Detect which cell encompasses the target text, then output its (X, Y) center coordinate. 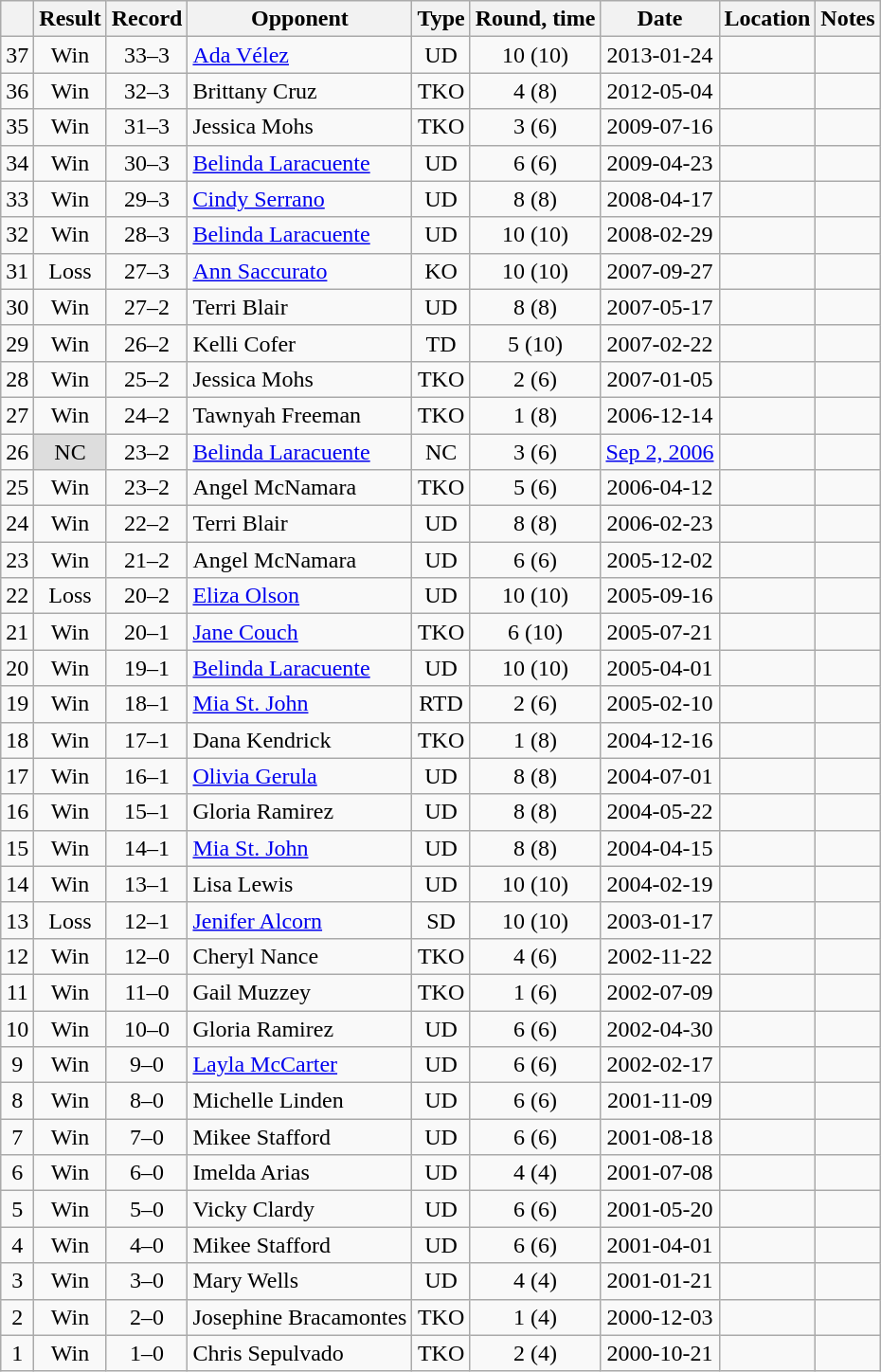
1 (17, 1353)
16 (17, 812)
24–2 (147, 415)
2001-01-21 (659, 1281)
1–0 (147, 1353)
4 (8) (535, 91)
20–1 (147, 632)
Imelda Arias (299, 1173)
31–3 (147, 127)
Location (767, 19)
6 (10) (535, 632)
Layla McCarter (299, 1065)
Olivia Gerula (299, 776)
31 (17, 271)
8–0 (147, 1101)
Eliza Olson (299, 596)
Opponent (299, 19)
9–0 (147, 1065)
Ada Vélez (299, 55)
2007-05-17 (659, 307)
9 (17, 1065)
Type (441, 19)
5–0 (147, 1209)
2007-01-05 (659, 379)
2008-02-29 (659, 235)
2008-04-17 (659, 199)
12–0 (147, 956)
Jenifer Alcorn (299, 920)
Josephine Bracamontes (299, 1317)
18–1 (147, 704)
2004-07-01 (659, 776)
21–2 (147, 560)
15–1 (147, 812)
22 (17, 596)
32–3 (147, 91)
Brittany Cruz (299, 91)
23 (17, 560)
30–3 (147, 163)
33–3 (147, 55)
4–0 (147, 1245)
2013-01-24 (659, 55)
27–2 (147, 307)
13–1 (147, 884)
36 (17, 91)
2001-07-08 (659, 1173)
Record (147, 19)
Sep 2, 2006 (659, 452)
2009-07-16 (659, 127)
2009-04-23 (659, 163)
2004-12-16 (659, 740)
32 (17, 235)
10 (17, 1028)
2002-02-17 (659, 1065)
20 (17, 668)
17–1 (147, 740)
RTD (441, 704)
18 (17, 740)
27–3 (147, 271)
12–1 (147, 920)
KO (441, 271)
4 (17, 1245)
35 (17, 127)
Ann Saccurato (299, 271)
4 (6) (535, 956)
16–1 (147, 776)
1 (6) (535, 992)
14–1 (147, 848)
5 (10) (535, 343)
12 (17, 956)
Michelle Linden (299, 1101)
2003-01-17 (659, 920)
17 (17, 776)
Date (659, 19)
2001-04-01 (659, 1245)
21 (17, 632)
8 (17, 1101)
2005-02-10 (659, 704)
14 (17, 884)
Notes (848, 19)
2002-07-09 (659, 992)
11 (17, 992)
Chris Sepulvado (299, 1353)
29 (17, 343)
11–0 (147, 992)
Dana Kendrick (299, 740)
Cindy Serrano (299, 199)
7–0 (147, 1137)
Gail Muzzey (299, 992)
2006-12-14 (659, 415)
2002-04-30 (659, 1028)
2000-12-03 (659, 1317)
2000-10-21 (659, 1353)
33 (17, 199)
3 (17, 1281)
10–0 (147, 1028)
2–0 (147, 1317)
34 (17, 163)
28–3 (147, 235)
2001-08-18 (659, 1137)
13 (17, 920)
2006-02-23 (659, 524)
5 (17, 1209)
2004-05-22 (659, 812)
29–3 (147, 199)
2005-12-02 (659, 560)
SD (441, 920)
25–2 (147, 379)
22–2 (147, 524)
26 (17, 452)
Vicky Clardy (299, 1209)
5 (6) (535, 488)
2006-04-12 (659, 488)
2002-11-22 (659, 956)
Lisa Lewis (299, 884)
15 (17, 848)
26–2 (147, 343)
2 (4) (535, 1353)
19–1 (147, 668)
37 (17, 55)
3–0 (147, 1281)
TD (441, 343)
Kelli Cofer (299, 343)
2005-04-01 (659, 668)
25 (17, 488)
2012-05-04 (659, 91)
6 (17, 1173)
2004-02-19 (659, 884)
2001-05-20 (659, 1209)
Tawnyah Freeman (299, 415)
Jane Couch (299, 632)
20–2 (147, 596)
2007-09-27 (659, 271)
1 (4) (535, 1317)
28 (17, 379)
2004-04-15 (659, 848)
19 (17, 704)
2 (17, 1317)
7 (17, 1137)
6–0 (147, 1173)
Round, time (535, 19)
2005-09-16 (659, 596)
2005-07-21 (659, 632)
27 (17, 415)
24 (17, 524)
Result (70, 19)
2001-11-09 (659, 1101)
Cheryl Nance (299, 956)
2007-02-22 (659, 343)
30 (17, 307)
Mary Wells (299, 1281)
